Provide the (X, Y) coordinate of the cell's center where the given text is located.  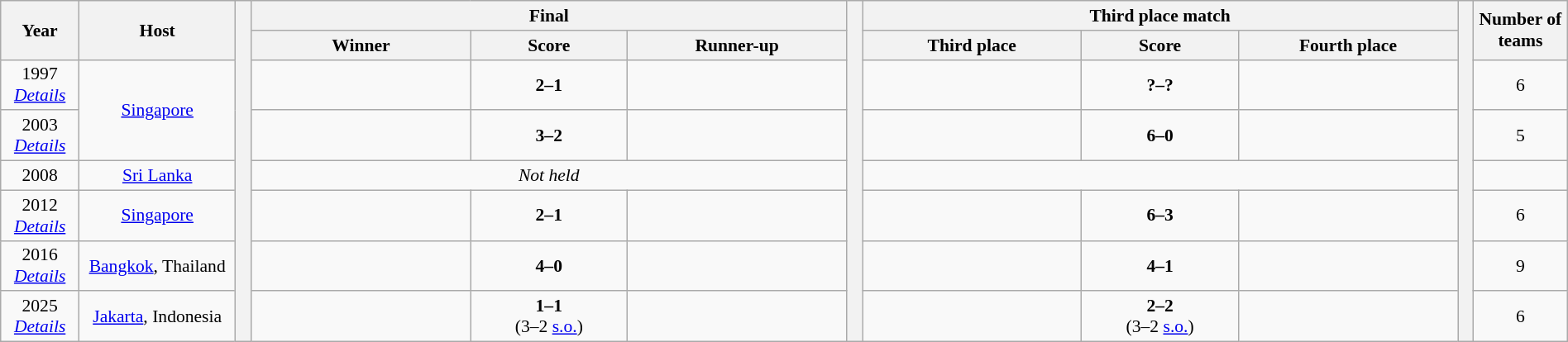
4–0 (549, 266)
1997Details (40, 84)
2008 (40, 176)
Number of teams (1520, 30)
5 (1520, 135)
Winner (361, 45)
Third place (973, 45)
Host (157, 30)
2012Details (40, 215)
Bangkok, Thailand (157, 266)
Not held (549, 176)
2016Details (40, 266)
Fourth place (1348, 45)
Sri Lanka (157, 176)
9 (1520, 266)
Third place match (1160, 16)
?–? (1159, 84)
2–2(3–2 s.o.) (1159, 317)
2025Details (40, 317)
Jakarta, Indonesia (157, 317)
Runner-up (738, 45)
1–1(3–2 s.o.) (549, 317)
3–2 (549, 135)
2003Details (40, 135)
Year (40, 30)
6–0 (1159, 135)
4–1 (1159, 266)
Final (549, 16)
6–3 (1159, 215)
